Extract the [x, y] coordinate from the center of the cell holding the provided text.  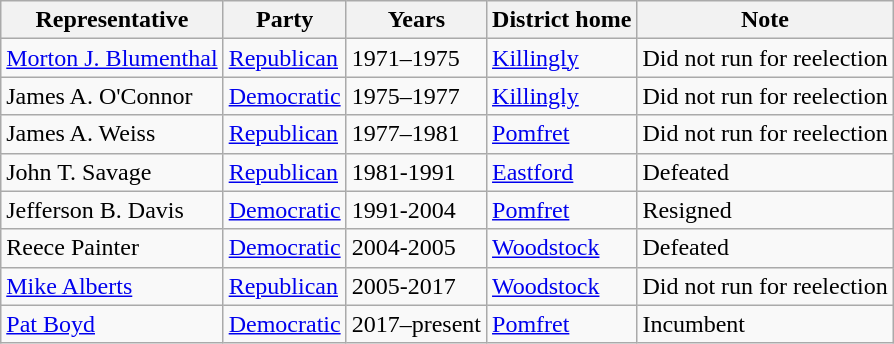
Reece Painter [112, 248]
Mike Alberts [112, 286]
James A. Weiss [112, 134]
Party [284, 20]
John T. Savage [112, 172]
Representative [112, 20]
1971–1975 [416, 58]
1977–1981 [416, 134]
Resigned [765, 210]
2004-2005 [416, 248]
James A. O'Connor [112, 96]
Note [765, 20]
Morton J. Blumenthal [112, 58]
District home [562, 20]
Pat Boyd [112, 324]
1981-1991 [416, 172]
Incumbent [765, 324]
1975–1977 [416, 96]
Eastford [562, 172]
2017–present [416, 324]
1991-2004 [416, 210]
Jefferson B. Davis [112, 210]
Years [416, 20]
2005-2017 [416, 286]
